Determine the [X, Y] coordinate at the center of the cell enclosing the given text.  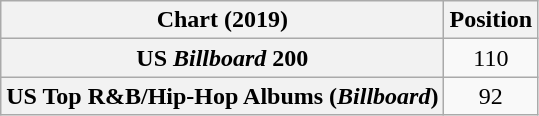
110 [491, 58]
92 [491, 96]
US Top R&B/Hip-Hop Albums (Billboard) [222, 96]
Position [491, 20]
Chart (2019) [222, 20]
US Billboard 200 [222, 58]
